Determine the [X, Y] coordinate at the center of the cell enclosing the given text.  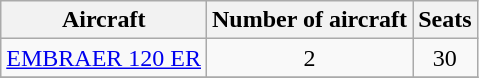
Seats [445, 20]
EMBRAER 120 ER [104, 58]
Number of aircraft [310, 20]
Aircraft [104, 20]
2 [310, 58]
30 [445, 58]
